Locate the cell with the specified text and output its (X, Y) center coordinate. 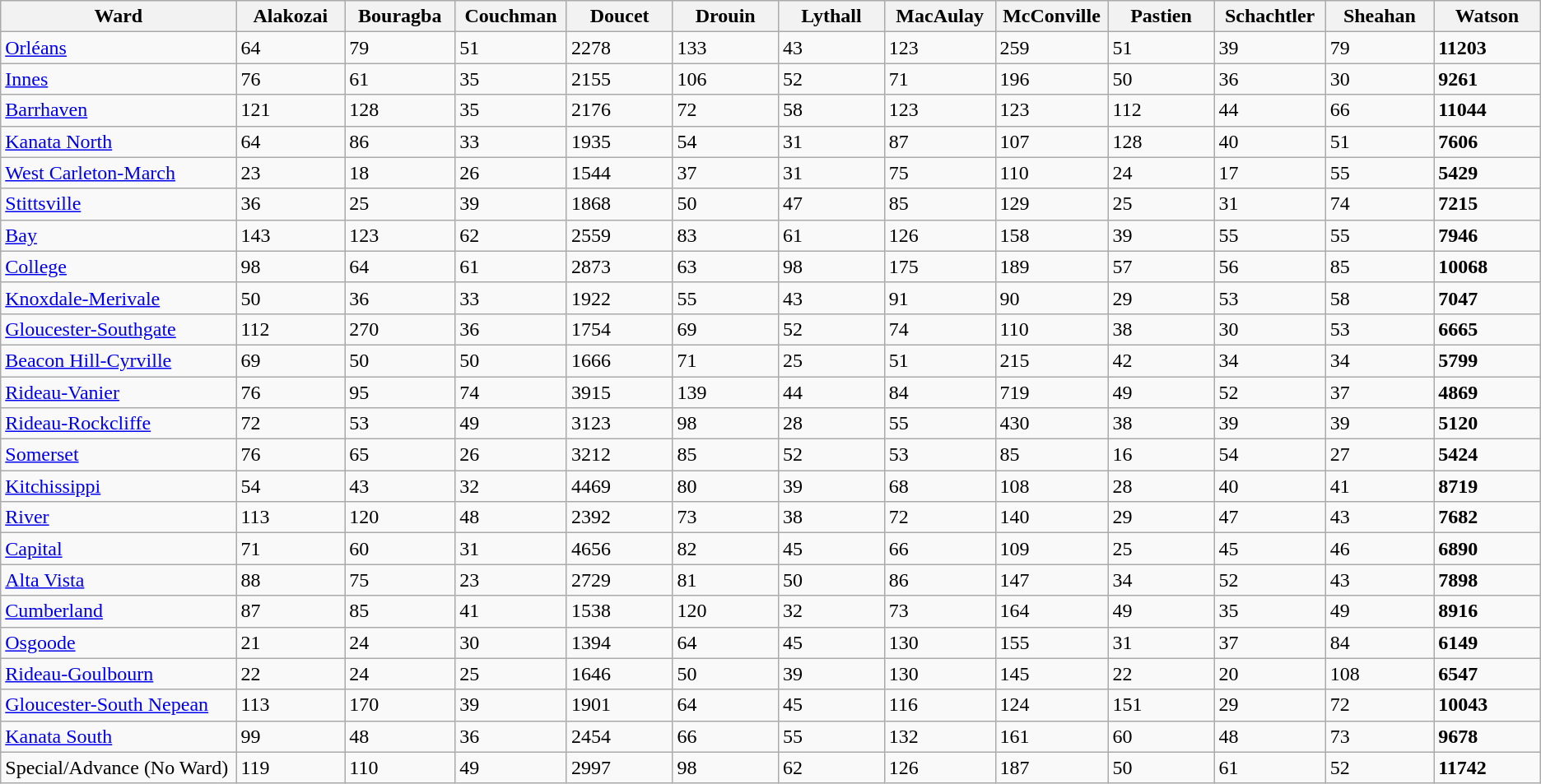
Osgoode (119, 643)
139 (726, 392)
2873 (619, 267)
Knoxdale-Merivale (119, 298)
259 (1052, 48)
140 (1052, 517)
27 (1380, 455)
1754 (619, 329)
Stittsville (119, 204)
116 (940, 705)
Drouin (726, 16)
170 (400, 705)
132 (940, 736)
91 (940, 298)
4656 (619, 549)
8719 (1487, 486)
1666 (619, 360)
42 (1161, 360)
4469 (619, 486)
187 (1052, 768)
57 (1161, 267)
161 (1052, 736)
River (119, 517)
7946 (1487, 235)
68 (940, 486)
Somerset (119, 455)
46 (1380, 549)
430 (1052, 424)
17 (1269, 173)
81 (726, 580)
95 (400, 392)
88 (291, 580)
McConville (1052, 16)
270 (400, 329)
215 (1052, 360)
Watson (1487, 16)
20 (1269, 674)
82 (726, 549)
9678 (1487, 736)
5799 (1487, 360)
143 (291, 235)
8916 (1487, 611)
2454 (619, 736)
2392 (619, 517)
West Carleton-March (119, 173)
56 (1269, 267)
107 (1052, 141)
2155 (619, 79)
18 (400, 173)
Doucet (619, 16)
90 (1052, 298)
2559 (619, 235)
9261 (1487, 79)
164 (1052, 611)
Rideau-Vanier (119, 392)
Pastien (1161, 16)
2176 (619, 110)
124 (1052, 705)
109 (1052, 549)
189 (1052, 267)
11742 (1487, 768)
7215 (1487, 204)
Rideau-Rockcliffe (119, 424)
Bouragba (400, 16)
719 (1052, 392)
3212 (619, 455)
99 (291, 736)
Kanata North (119, 141)
83 (726, 235)
Special/Advance (No Ward) (119, 768)
4869 (1487, 392)
3915 (619, 392)
151 (1161, 705)
7606 (1487, 141)
Beacon Hill-Cyrville (119, 360)
147 (1052, 580)
133 (726, 48)
6149 (1487, 643)
1646 (619, 674)
6665 (1487, 329)
Gloucester-South Nepean (119, 705)
155 (1052, 643)
1935 (619, 141)
Cumberland (119, 611)
MacAulay (940, 16)
10043 (1487, 705)
Ward (119, 16)
106 (726, 79)
1394 (619, 643)
5429 (1487, 173)
5424 (1487, 455)
Kanata South (119, 736)
175 (940, 267)
Orléans (119, 48)
145 (1052, 674)
Rideau-Goulbourn (119, 674)
Lythall (831, 16)
1538 (619, 611)
6547 (1487, 674)
7898 (1487, 580)
3123 (619, 424)
11203 (1487, 48)
Kitchissippi (119, 486)
7682 (1487, 517)
1868 (619, 204)
1901 (619, 705)
Alta Vista (119, 580)
7047 (1487, 298)
11044 (1487, 110)
6890 (1487, 549)
129 (1052, 204)
196 (1052, 79)
Alakozai (291, 16)
1922 (619, 298)
1544 (619, 173)
80 (726, 486)
Bay (119, 235)
Innes (119, 79)
158 (1052, 235)
10068 (1487, 267)
Capital (119, 549)
2997 (619, 768)
16 (1161, 455)
College (119, 267)
Gloucester-Southgate (119, 329)
2729 (619, 580)
Barrhaven (119, 110)
119 (291, 768)
Couchman (511, 16)
121 (291, 110)
2278 (619, 48)
63 (726, 267)
Sheahan (1380, 16)
Schachtler (1269, 16)
65 (400, 455)
5120 (1487, 424)
21 (291, 643)
